Search for the cell housing the specified text and yield its (X, Y) center coordinate. 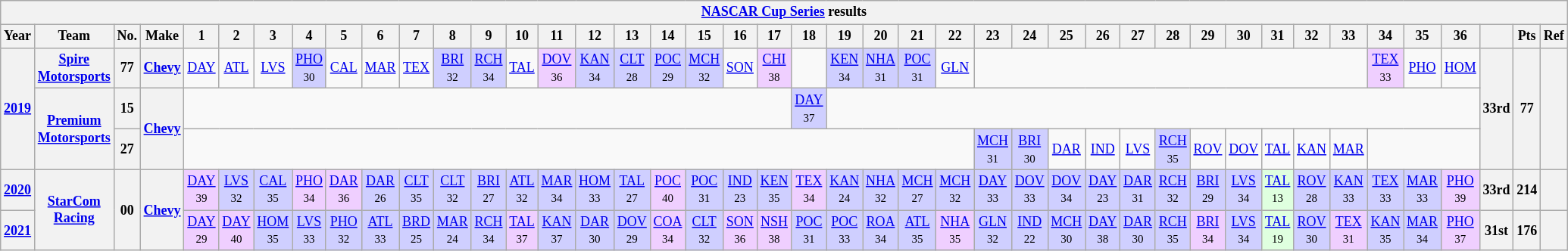
35 (1423, 36)
CAL35 (273, 190)
TEX (417, 68)
BRD25 (417, 231)
Spire Motorsports (74, 68)
Team (74, 36)
18 (809, 36)
34 (1385, 36)
MCH31 (993, 149)
2020 (18, 190)
TAL19 (1277, 231)
8 (452, 36)
KEN34 (845, 68)
Year (18, 36)
DOV34 (1067, 190)
24 (1029, 36)
DAY23 (1103, 190)
7 (417, 36)
StarCom Racing (74, 210)
22 (955, 36)
19 (845, 36)
DAY37 (809, 109)
DAR (1067, 149)
MCH27 (917, 190)
BRI29 (1207, 190)
21 (917, 36)
POC33 (845, 231)
KAN (1312, 149)
176 (1527, 231)
BRI27 (489, 190)
DAR31 (1138, 190)
PHO30 (309, 68)
5 (344, 36)
CAL (344, 68)
RCH32 (1173, 190)
31st (1497, 231)
CLT35 (417, 190)
TAL37 (522, 231)
2 (236, 36)
2019 (18, 109)
ROA34 (881, 231)
HOM (1460, 68)
NHA32 (881, 190)
DAY (201, 68)
TEX31 (1348, 231)
DAY33 (993, 190)
4 (309, 36)
Make (162, 36)
13 (632, 36)
ATL (236, 68)
DOV (1244, 149)
PHO32 (344, 231)
TAL27 (632, 190)
14 (668, 36)
ROV30 (1312, 231)
KEN35 (774, 190)
9 (489, 36)
KAN33 (1348, 190)
HOM35 (273, 231)
KAN24 (845, 190)
Pts (1527, 36)
11 (557, 36)
GLN32 (993, 231)
ATL32 (522, 190)
1 (201, 36)
IND22 (1029, 231)
POC29 (668, 68)
DAY39 (201, 190)
No. (127, 36)
POC40 (668, 190)
DAY29 (201, 231)
6 (380, 36)
NSH38 (774, 231)
29 (1207, 36)
BRI30 (1029, 149)
26 (1103, 36)
DOV33 (1029, 190)
ATL33 (380, 231)
28 (1173, 36)
NHA31 (881, 68)
17 (774, 36)
DOV36 (557, 68)
IND23 (741, 190)
NASCAR Cup Series results (784, 12)
MCH30 (1067, 231)
LVS32 (236, 190)
ROV (1207, 149)
DAY38 (1103, 231)
CHI38 (774, 68)
KAN35 (1385, 231)
32 (1312, 36)
3 (273, 36)
16 (741, 36)
PHO37 (1460, 231)
25 (1067, 36)
DAY40 (236, 231)
KAN34 (595, 68)
33 (1348, 36)
SON36 (741, 231)
GLN (955, 68)
DAR36 (344, 190)
BRI32 (452, 68)
2021 (18, 231)
TAL13 (1277, 190)
10 (522, 36)
12 (595, 36)
ROV28 (1312, 190)
Premium Motorsports (74, 129)
36 (1460, 36)
30 (1244, 36)
KAN37 (557, 231)
31 (1277, 36)
DOV29 (632, 231)
LVS33 (309, 231)
PHO34 (309, 190)
23 (993, 36)
MAR24 (452, 231)
MAR33 (1423, 190)
BRI34 (1207, 231)
PHO39 (1460, 190)
CLT28 (632, 68)
214 (1527, 190)
DAR26 (380, 190)
TEX34 (809, 190)
ATL35 (917, 231)
SON (741, 68)
00 (127, 210)
HOM33 (595, 190)
20 (881, 36)
Ref (1554, 36)
PHO (1423, 68)
NHA35 (955, 231)
IND (1103, 149)
COA34 (668, 231)
